Scan for the cell matching the given text and deliver its [X, Y] coordinate at center. 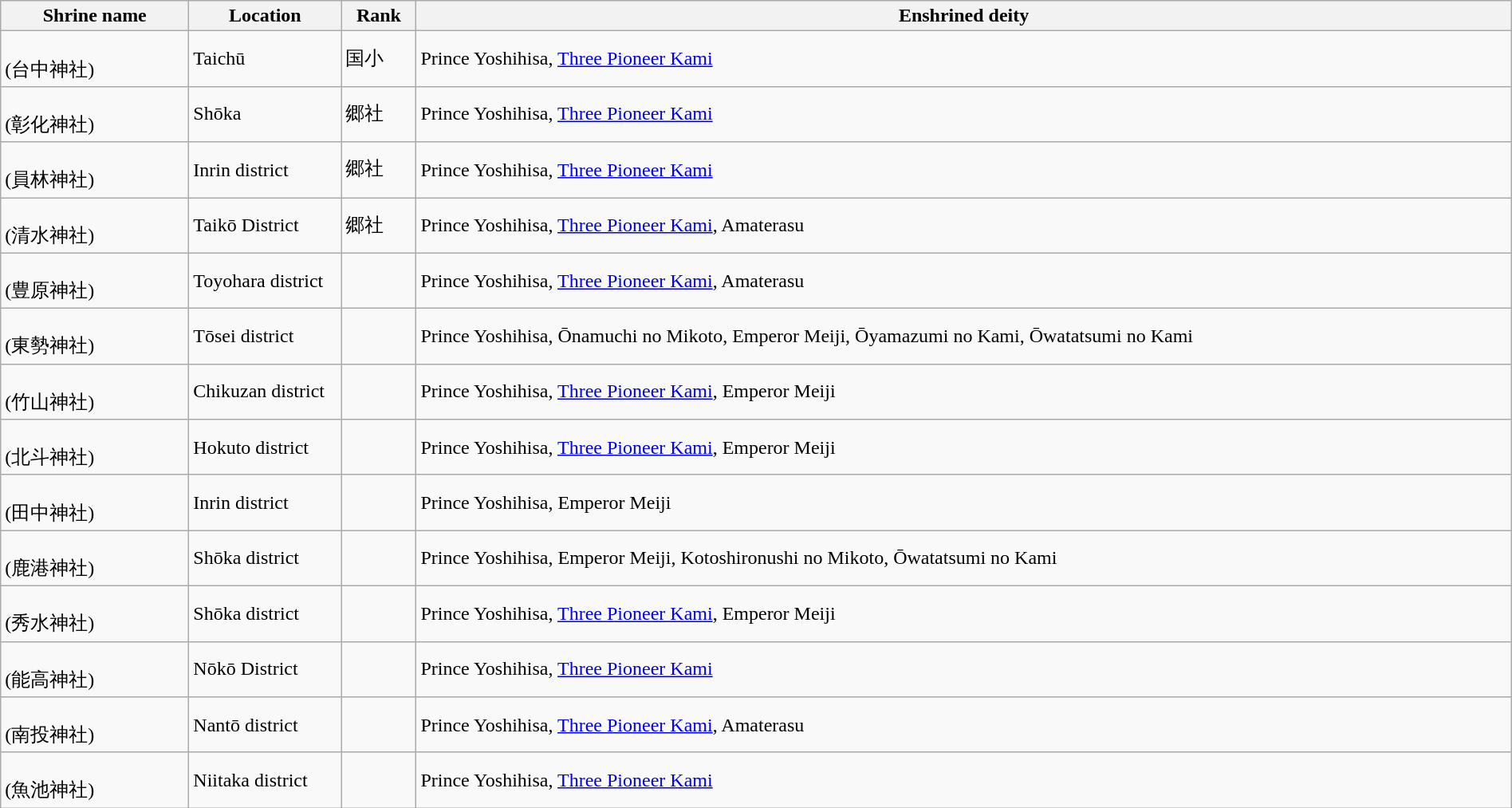
Toyohara district [265, 281]
Hokuto district [265, 447]
(彰化神社) [95, 114]
Taichū [265, 59]
Prince Yoshihisa, Emperor Meiji, Kotoshironushi no Mikoto, Ōwatatsumi no Kami [963, 558]
Nantō district [265, 725]
国小 [379, 59]
(員林神社) [95, 170]
(豊原神社) [95, 281]
(北斗神社) [95, 447]
Taikō District [265, 226]
Location [265, 16]
(竹山神社) [95, 392]
Enshrined deity [963, 16]
(南投神社) [95, 725]
Shrine name [95, 16]
(東勢神社) [95, 337]
(田中神社) [95, 503]
Tōsei district [265, 337]
(秀水神社) [95, 613]
(清水神社) [95, 226]
Nōkō District [265, 669]
Rank [379, 16]
Chikuzan district [265, 392]
(台中神社) [95, 59]
(魚池神社) [95, 780]
Prince Yoshihisa, Ōnamuchi no Mikoto, Emperor Meiji, Ōyamazumi no Kami, Ōwatatsumi no Kami [963, 337]
Shōka [265, 114]
(鹿港神社) [95, 558]
(能高神社) [95, 669]
Prince Yoshihisa, Emperor Meiji [963, 503]
Niitaka district [265, 780]
